Return the (X, Y) coordinate for the center point of the cell that contains the specified text.  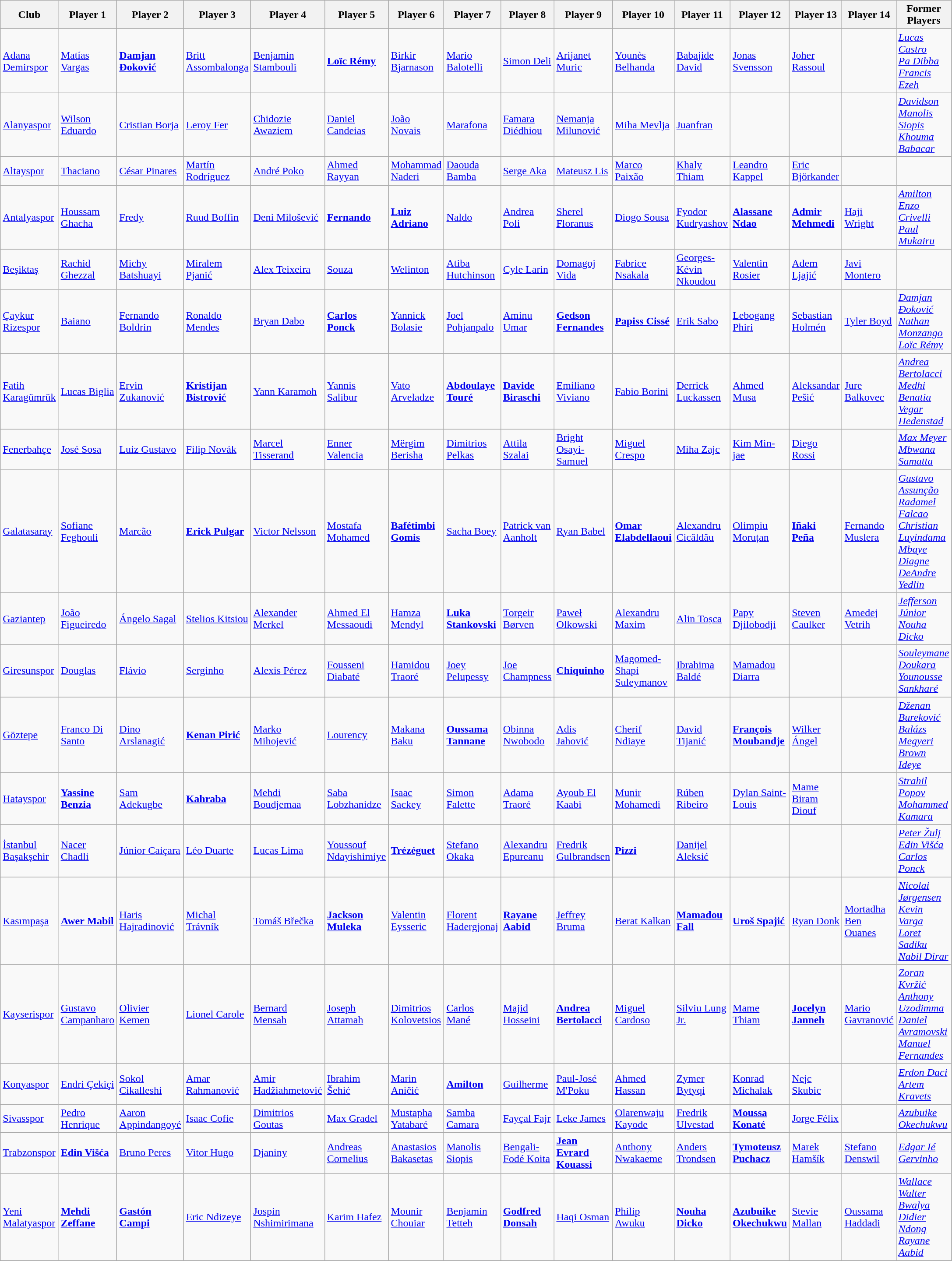
Birkir Bjarnason (416, 61)
Youssouf Ndayishimiye (356, 851)
Valentin Eysseric (416, 921)
Endri Çekiçi (88, 1084)
Andreas Cornelius (356, 1153)
Godfred Donsah (527, 1217)
Jonas Svensson (760, 61)
Ahmed Rayyan (356, 171)
Hatayspor (29, 799)
Ibrahim Šehić (356, 1084)
Andrea Bertolacci Medhi Benatia Vegar Hedenstad (924, 391)
Magomed-Shapi Suleymanov (643, 671)
Bryan Dabo (288, 321)
Khaly Thiam (702, 171)
Hamidou Traoré (416, 671)
Yassine Benzia (88, 799)
Oussama Haddadi (869, 1217)
Jefferson Júnior Nouha Dicko (924, 618)
Mario Balotelli (472, 61)
Lourency (356, 735)
Leke James (583, 1118)
Player 11 (702, 15)
Davidson Manolis Siopis Khouma Babacar (924, 125)
Ahmed Musa (760, 391)
Yeni Malatyaspor (29, 1217)
Daouda Bamba (472, 171)
Alassane Ndao (760, 217)
Mustapha Yatabaré (416, 1118)
Amedej Vetrih (869, 618)
Munir Mohamedi (643, 799)
Player 12 (760, 15)
Jorge Félix (816, 1118)
Nacer Chadli (88, 851)
Rayane Aabid (527, 921)
Fenerbahçe (29, 449)
Wilson Eduardo (88, 125)
Ryan Babel (583, 531)
Adis Jahović (583, 735)
Paul-José M'Poku (583, 1084)
Welinton (416, 269)
François Moubandje (760, 735)
Famara Diédhiou (527, 125)
Dino Arslanagić (150, 735)
Gustavo Assunção Radamel Falcao Christian Luyindama Mbaye Diagne DeAndre Yedlin (924, 531)
Guilherme (527, 1084)
Bengali-Fodé Koita (527, 1153)
Léo Duarte (217, 851)
Olivier Kemen (150, 1014)
Player 10 (643, 15)
Sherel Floranus (583, 217)
Ahmed Hassan (643, 1084)
Davide Biraschi (527, 391)
Olarenwaju Kayode (643, 1118)
Abdoulaye Touré (472, 391)
Sivasspor (29, 1118)
Mehdi Zeffane (88, 1217)
Damjan Đoković Nathan Monzango Loïc Rémy (924, 321)
Thaciano (88, 171)
Amir Hadžiahmetović (288, 1084)
Fousseni Diabaté (356, 671)
Benjamin Tetteh (472, 1217)
Admir Mehmedi (816, 217)
Göztepe (29, 735)
Trabzonspor (29, 1153)
Konyaspor (29, 1084)
Alin Toșca (702, 618)
Deni Milošević (288, 217)
Jocelyn Janneh (816, 1014)
Kahraba (217, 799)
Filip Novák (217, 449)
Simon Deli (527, 61)
Player 9 (583, 15)
Ryan Donk (816, 921)
Lionel Carole (217, 1014)
Isaac Cofie (217, 1118)
Bafétimbi Gomis (416, 531)
Michy Batshuayi (150, 269)
Zymer Bytyqi (702, 1084)
Player 14 (869, 15)
Domagoj Vida (583, 269)
Papiss Cissé (643, 321)
Fredrik Gulbrandsen (583, 851)
Ahmed El Messaoudi (356, 618)
Danijel Aleksić (702, 851)
Player 7 (472, 15)
Dimitrios Kolovetsios (416, 1014)
Joey Pelupessy (472, 671)
Amar Rahmanović (217, 1084)
Erik Sabo (702, 321)
Dženan Bureković Balázs Megyeri Brown Ideye (924, 735)
Obinna Nwobodo (527, 735)
Lucas Biglia (88, 391)
Haji Wright (869, 217)
Mame Thiam (760, 1014)
Diogo Sousa (643, 217)
Yann Karamoh (288, 391)
Player 3 (217, 15)
Tymoteusz Puchacz (760, 1153)
Sofiane Feghouli (88, 531)
Rúben Ribeiro (702, 799)
Torgeir Børven (527, 618)
Miha Zajc (702, 449)
Nejc Skubic (816, 1084)
Aminu Umar (527, 321)
Fayçal Fajr (527, 1118)
Peter Žulj Edin Višća Carlos Ponck (924, 851)
Alexandru Cicâldău (702, 531)
Alexis Pérez (288, 671)
Çaykur Rizespor (29, 321)
Kenan Pirić (217, 735)
Victor Nelsson (288, 531)
Babajide David (702, 61)
Simon Falette (472, 799)
Leandro Kappel (760, 171)
Mame Biram Diouf (816, 799)
Georges-Kévin Nkoudou (702, 269)
Loïc Rémy (356, 61)
Kristijan Bistrović (217, 391)
Leroy Fer (217, 125)
Florent Hadergjonaj (472, 921)
Iñaki Peña (816, 531)
Ángelo Sagal (150, 618)
Kim Min-jae (760, 449)
Kasımpaşa (29, 921)
Joher Rassoul (816, 61)
Jospin Nshimirimana (288, 1217)
Cherif Ndiaye (643, 735)
Karim Hafez (356, 1217)
Silviu Lung Jr. (702, 1014)
Ayoub El Kaabi (583, 799)
Ruud Boffin (217, 217)
Michal Trávník (217, 921)
Zoran Kvržić Anthony Uzodimma Daniel Avramovski Manuel Fernandes (924, 1014)
Anastasios Bakasetas (416, 1153)
Mërgim Berisha (416, 449)
Awer Mabil (88, 921)
Gastón Campi (150, 1217)
Player 1 (88, 15)
Stevie Mallan (816, 1217)
Stefano Okaka (472, 851)
Martín Rodríguez (217, 171)
Haqi Osman (583, 1217)
Carlos Mané (472, 1014)
Miguel Crespo (643, 449)
Player 2 (150, 15)
Amilton (472, 1084)
Andrea Bertolacci (583, 1014)
Hamza Mendyl (416, 618)
Player 6 (416, 15)
Sam Adekugbe (150, 799)
Valentin Rosier (760, 269)
Souza (356, 269)
Fyodor Kudryashov (702, 217)
Atiba Hutchinson (472, 269)
Matías Vargas (88, 61)
Erdon Daci Artem Kravets (924, 1084)
Emiliano Viviano (583, 391)
Antalyaspor (29, 217)
Stelios Kitsiou (217, 618)
Adama Traoré (527, 799)
Benjamin Stambouli (288, 61)
Juanfran (702, 125)
Chiquinho (583, 671)
Derrick Luckassen (702, 391)
Fernando Boldrin (150, 321)
Mario Gavranović (869, 1014)
Marafona (472, 125)
Lebogang Phiri (760, 321)
Lucas Castro Pa Dibba Francis Ezeh (924, 61)
Nemanja Milunović (583, 125)
Player 5 (356, 15)
Jean Evrard Kouassi (583, 1153)
Giresunspor (29, 671)
Júnior Caiçara (150, 851)
Miralem Pjanić (217, 269)
Eric Björkander (816, 171)
Joseph Attamah (356, 1014)
Marin Aničić (416, 1084)
Flávio (150, 671)
Tyler Boyd (869, 321)
Alexander Merkel (288, 618)
Galatasaray (29, 531)
Diego Rossi (816, 449)
Alex Teixeira (288, 269)
Moussa Konaté (760, 1118)
Mounir Chouiar (416, 1217)
Alanyaspor (29, 125)
Mateusz Lis (583, 171)
Javi Montero (869, 269)
Player 8 (527, 15)
Luka Stankovski (472, 618)
Serginho (217, 671)
Sokol Cikalleshi (150, 1084)
Haris Hajradinović (150, 921)
Majid Hosseini (527, 1014)
Gaziantep (29, 618)
Yannis Salibur (356, 391)
Steven Caulker (816, 618)
Britt Assombalonga (217, 61)
Fabrice Nsakala (643, 269)
Alexandru Epureanu (527, 851)
Saba Lobzhanidze (356, 799)
Rachid Ghezzal (88, 269)
Eric Ndizeye (217, 1217)
Marcel Tisserand (288, 449)
Max Gradel (356, 1118)
Nouha Dicko (702, 1217)
Player 13 (816, 15)
Tomáš Břečka (288, 921)
Philip Awuku (643, 1217)
Miguel Cardoso (643, 1014)
Mehdi Boudjemaa (288, 799)
Luiz Adriano (416, 217)
Miha Mevlja (643, 125)
Strahil Popov Mohammed Kamara (924, 799)
Altayspor (29, 171)
Mohammad Naderi (416, 171)
Fatih Karagümrük (29, 391)
Adem Ljajić (816, 269)
Mostafa Mohamed (356, 531)
Franco Di Santo (88, 735)
Former Players (924, 15)
Andrea Poli (527, 217)
Marcão (150, 531)
Luiz Gustavo (150, 449)
Cyle Larin (527, 269)
Marko Mihojević (288, 735)
Jure Balkovec (869, 391)
Kayserispor (29, 1014)
Anthony Nwakaeme (643, 1153)
Fredy (150, 217)
Vitor Hugo (217, 1153)
Dimitrios Goutas (288, 1118)
Carlos Ponck (356, 321)
Olimpiu Moruțan (760, 531)
Samba Camara (472, 1118)
Adana Demirspor (29, 61)
Djaniny (288, 1153)
Ronaldo Mendes (217, 321)
Edgar Ié Gervinho (924, 1153)
Wilker Ángel (816, 735)
Makana Baku (416, 735)
Aaron Appindangoyé (150, 1118)
Anders Trondsen (702, 1153)
Gedson Fernandes (583, 321)
Wallace Walter Bwalya Didier Ndong Rayane Aabid (924, 1217)
Souleymane Doukara Younousse Sankharé (924, 671)
Isaac Sackey (416, 799)
Yannick Bolasie (416, 321)
João Novais (416, 125)
Berat Kalkan (643, 921)
Sebastian Holmén (816, 321)
Aleksandar Pešić (816, 391)
Papy Djilobodji (760, 618)
Jackson Muleka (356, 921)
Omar Elabdellaoui (643, 531)
Douglas (88, 671)
Beşiktaş (29, 269)
Alexandru Maxim (643, 618)
Dimitrios Pelkas (472, 449)
Younès Belhanda (643, 61)
Fredrik Ulvestad (702, 1118)
Mamadou Fall (702, 921)
Cristian Borja (150, 125)
Trézéguet (416, 851)
Bernard Mensah (288, 1014)
Paweł Olkowski (583, 618)
Fernando Muslera (869, 531)
Marek Hamšík (816, 1153)
Daniel Candeias (356, 125)
Uroš Spajić (760, 921)
Baiano (88, 321)
Club (29, 15)
Naldo (472, 217)
João Figueiredo (88, 618)
Mortadha Ben Ouanes (869, 921)
Edin Višća (88, 1153)
Damjan Đoković (150, 61)
Stefano Denswil (869, 1153)
Ervin Zukanović (150, 391)
Konrad Michalak (760, 1084)
Arijanet Muric (583, 61)
Pizzi (643, 851)
Ibrahima Baldé (702, 671)
Max Meyer Mbwana Samatta (924, 449)
Marco Paixão (643, 171)
André Poko (288, 171)
Nicolai Jørgensen Kevin Varga Loret Sadiku Nabil Dirar (924, 921)
Chidozie Awaziem (288, 125)
Fabio Borini (643, 391)
Fernando (356, 217)
Erick Pulgar (217, 531)
Vato Arveladze (416, 391)
Dylan Saint-Louis (760, 799)
Pedro Henrique (88, 1118)
Manolis Siopis (472, 1153)
Attila Szalai (527, 449)
Patrick van Aanholt (527, 531)
Mamadou Diarra (760, 671)
Bright Osayi-Samuel (583, 449)
Jeffrey Bruma (583, 921)
Sacha Boey (472, 531)
Gustavo Campanharo (88, 1014)
David Tijanić (702, 735)
Joel Pohjanpalo (472, 321)
Amilton Enzo Crivelli Paul Mukairu (924, 217)
Joe Champness (527, 671)
Oussama Tannane (472, 735)
Lucas Lima (288, 851)
Houssam Ghacha (88, 217)
Enner Valencia (356, 449)
Serge Aka (527, 171)
Player 4 (288, 15)
José Sosa (88, 449)
Bruno Peres (150, 1153)
İstanbul Başakşehir (29, 851)
César Pinares (150, 171)
